Extract the [X, Y] coordinate from the center of the cell holding the provided text.  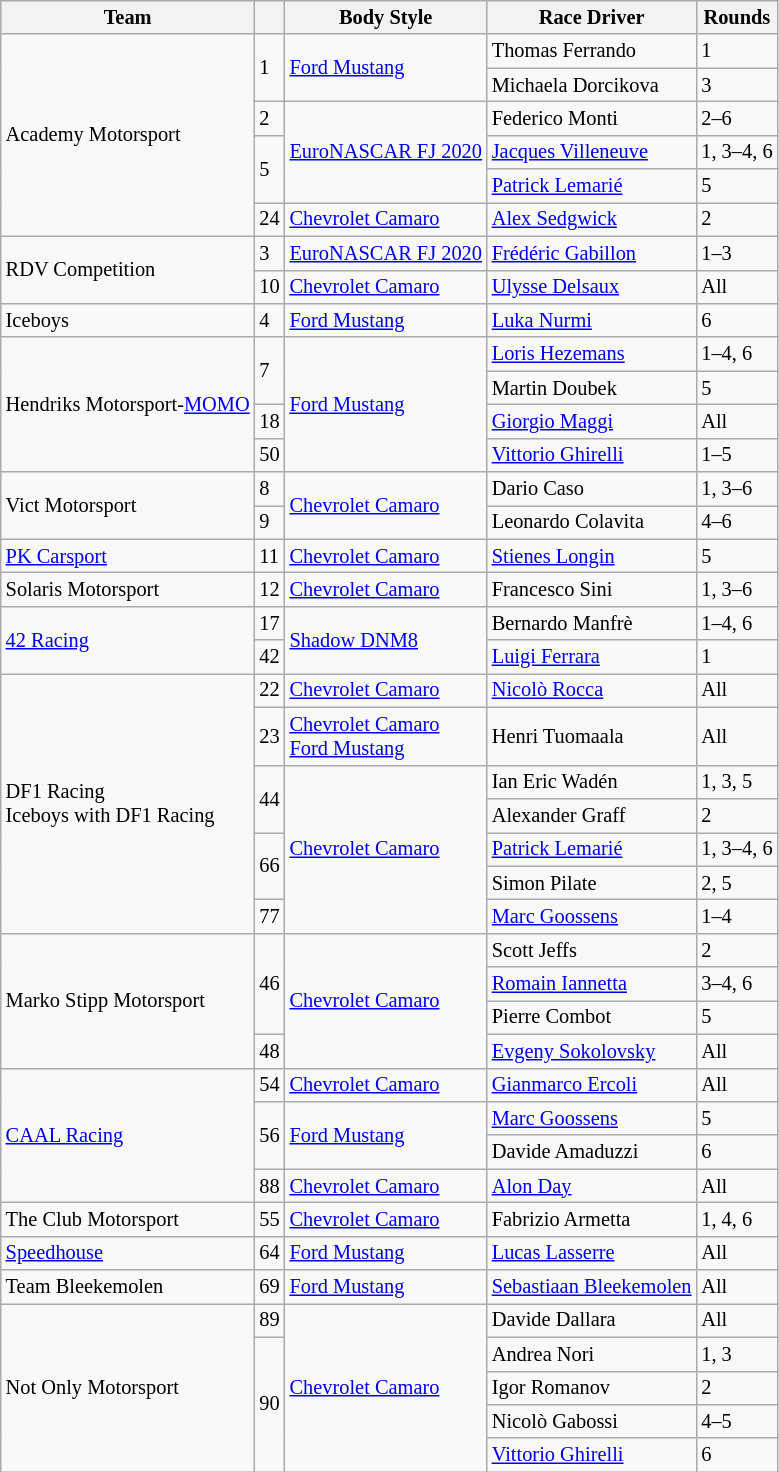
Lucas Lasserre [592, 1253]
Body Style [386, 17]
Alon Day [592, 1186]
4–5 [736, 1421]
Speedhouse [128, 1253]
Stienes Longin [592, 556]
88 [270, 1186]
DF1 Racing Iceboys with DF1 Racing [128, 803]
Race Driver [592, 17]
Giorgio Maggi [592, 421]
90 [270, 1404]
Loris Hezemans [592, 354]
Dario Caso [592, 489]
Team Bleekemolen [128, 1287]
Bernardo Manfrè [592, 623]
66 [270, 866]
Academy Motorsport [128, 135]
Michaela Dorcikova [592, 85]
Marko Stipp Motorsport [128, 1000]
Alex Sedgwick [592, 219]
1, 3 [736, 1354]
Jacques Villeneuve [592, 152]
42 Racing [128, 640]
46 [270, 984]
44 [270, 798]
23 [270, 736]
Romain Iannetta [592, 984]
Not Only Motorsport [128, 1387]
55 [270, 1219]
Chevrolet Camaro Ford Mustang [386, 736]
RDV Competition [128, 270]
56 [270, 1134]
Henri Tuomaala [592, 736]
Gianmarco Ercoli [592, 1085]
PK Carsport [128, 556]
1–5 [736, 455]
9 [270, 522]
Pierre Combot [592, 1017]
2–6 [736, 118]
Federico Monti [592, 118]
2, 5 [736, 883]
Nicolò Rocca [592, 690]
24 [270, 219]
Igor Romanov [592, 1388]
Martin Doubek [592, 388]
69 [270, 1287]
4 [270, 320]
Andrea Nori [592, 1354]
Scott Jeffs [592, 950]
CAAL Racing [128, 1136]
17 [270, 623]
4–6 [736, 522]
Hendriks Motorsport-MOMO [128, 404]
Leonardo Colavita [592, 522]
Shadow DNM8 [386, 640]
The Club Motorsport [128, 1219]
Fabrizio Armetta [592, 1219]
50 [270, 455]
1–4 [736, 916]
Simon Pilate [592, 883]
Ulysse Delsaux [592, 287]
77 [270, 916]
11 [270, 556]
Luigi Ferrara [592, 657]
Vict Motorsport [128, 506]
Rounds [736, 17]
Sebastiaan Bleekemolen [592, 1287]
Iceboys [128, 320]
10 [270, 287]
1, 3, 5 [736, 782]
Francesco Sini [592, 589]
42 [270, 657]
Thomas Ferrando [592, 51]
Team [128, 17]
48 [270, 1051]
1–3 [736, 253]
22 [270, 690]
Luka Nurmi [592, 320]
Solaris Motorsport [128, 589]
3–4, 6 [736, 984]
Davide Dallara [592, 1320]
Evgeny Sokolovsky [592, 1051]
8 [270, 489]
7 [270, 370]
1, 4, 6 [736, 1219]
12 [270, 589]
54 [270, 1085]
Alexander Graff [592, 815]
Frédéric Gabillon [592, 253]
Ian Eric Wadén [592, 782]
18 [270, 421]
64 [270, 1253]
Davide Amaduzzi [592, 1152]
89 [270, 1320]
Nicolò Gabossi [592, 1421]
